Return [x, y] of the center of cell containing provided text 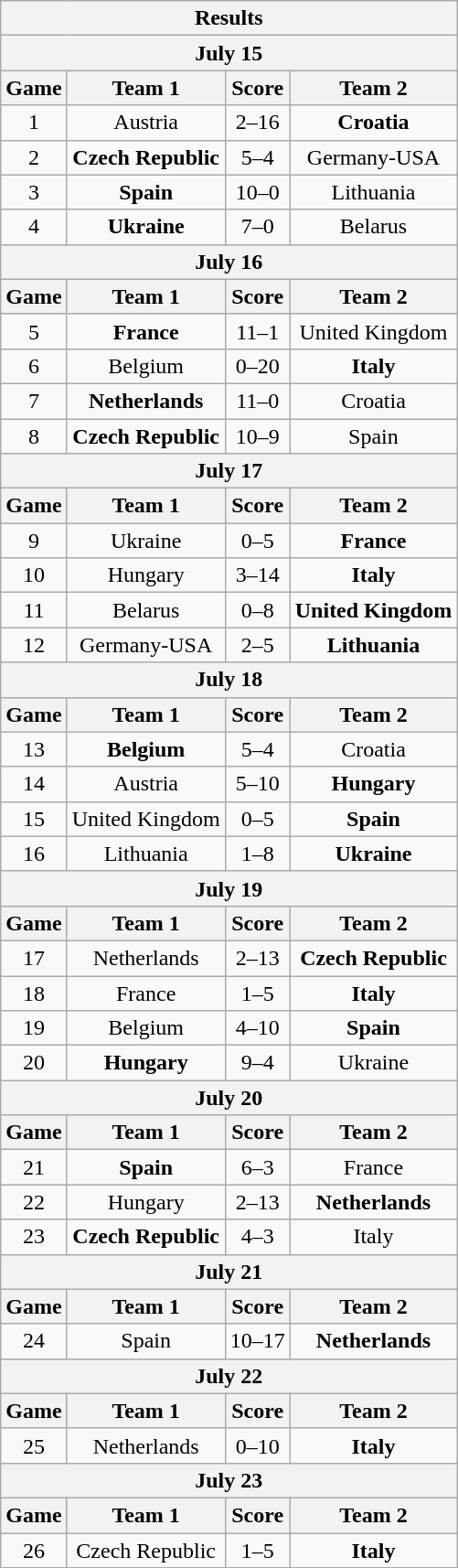
1 [34, 123]
10 [34, 575]
7–0 [258, 227]
8 [34, 436]
10–0 [258, 192]
4 [34, 227]
15 [34, 819]
12 [34, 645]
11–0 [258, 401]
21 [34, 1167]
19 [34, 1028]
6–3 [258, 1167]
1–8 [258, 854]
10–17 [258, 1341]
11 [34, 610]
23 [34, 1237]
9 [34, 541]
3 [34, 192]
22 [34, 1202]
20 [34, 1063]
6 [34, 366]
July 19 [229, 888]
25 [34, 1445]
4–10 [258, 1028]
11–1 [258, 331]
July 18 [229, 680]
7 [34, 401]
July 17 [229, 471]
5–10 [258, 784]
July 20 [229, 1098]
3–14 [258, 575]
13 [34, 749]
2–16 [258, 123]
2 [34, 157]
4–3 [258, 1237]
16 [34, 854]
14 [34, 784]
18 [34, 993]
July 21 [229, 1272]
2–5 [258, 645]
26 [34, 1551]
July 22 [229, 1376]
0–20 [258, 366]
24 [34, 1341]
July 23 [229, 1480]
Results [229, 18]
July 16 [229, 262]
0–10 [258, 1445]
10–9 [258, 436]
9–4 [258, 1063]
17 [34, 958]
July 15 [229, 53]
5 [34, 331]
0–8 [258, 610]
